Identify which cell holds the provided text, then report its [x, y] central coordinate. 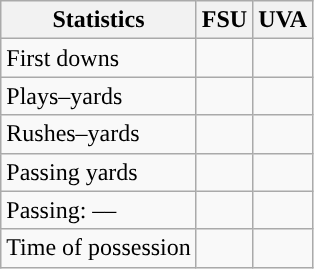
Time of possession [99, 248]
UVA [283, 20]
Rushes–yards [99, 134]
Passing: –– [99, 210]
Statistics [99, 20]
Plays–yards [99, 96]
FSU [224, 20]
Passing yards [99, 172]
First downs [99, 58]
